For the text-containing cell, return its midpoint in [x, y] coordinate format. 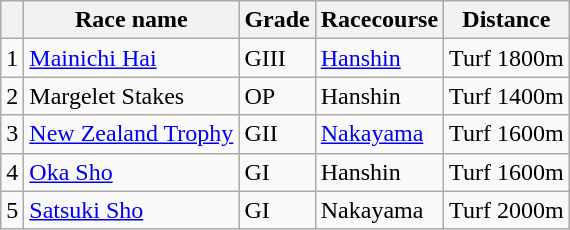
Turf 2000m [507, 210]
Mainichi Hai [132, 58]
GII [277, 134]
Distance [507, 20]
Turf 1800m [507, 58]
New Zealand Trophy [132, 134]
3 [12, 134]
5 [12, 210]
2 [12, 96]
1 [12, 58]
Oka Sho [132, 172]
Racecourse [379, 20]
Grade [277, 20]
Margelet Stakes [132, 96]
Turf 1400m [507, 96]
Satsuki Sho [132, 210]
OP [277, 96]
Race name [132, 20]
GIII [277, 58]
4 [12, 172]
